Return (X, Y) of the center of cell containing provided text 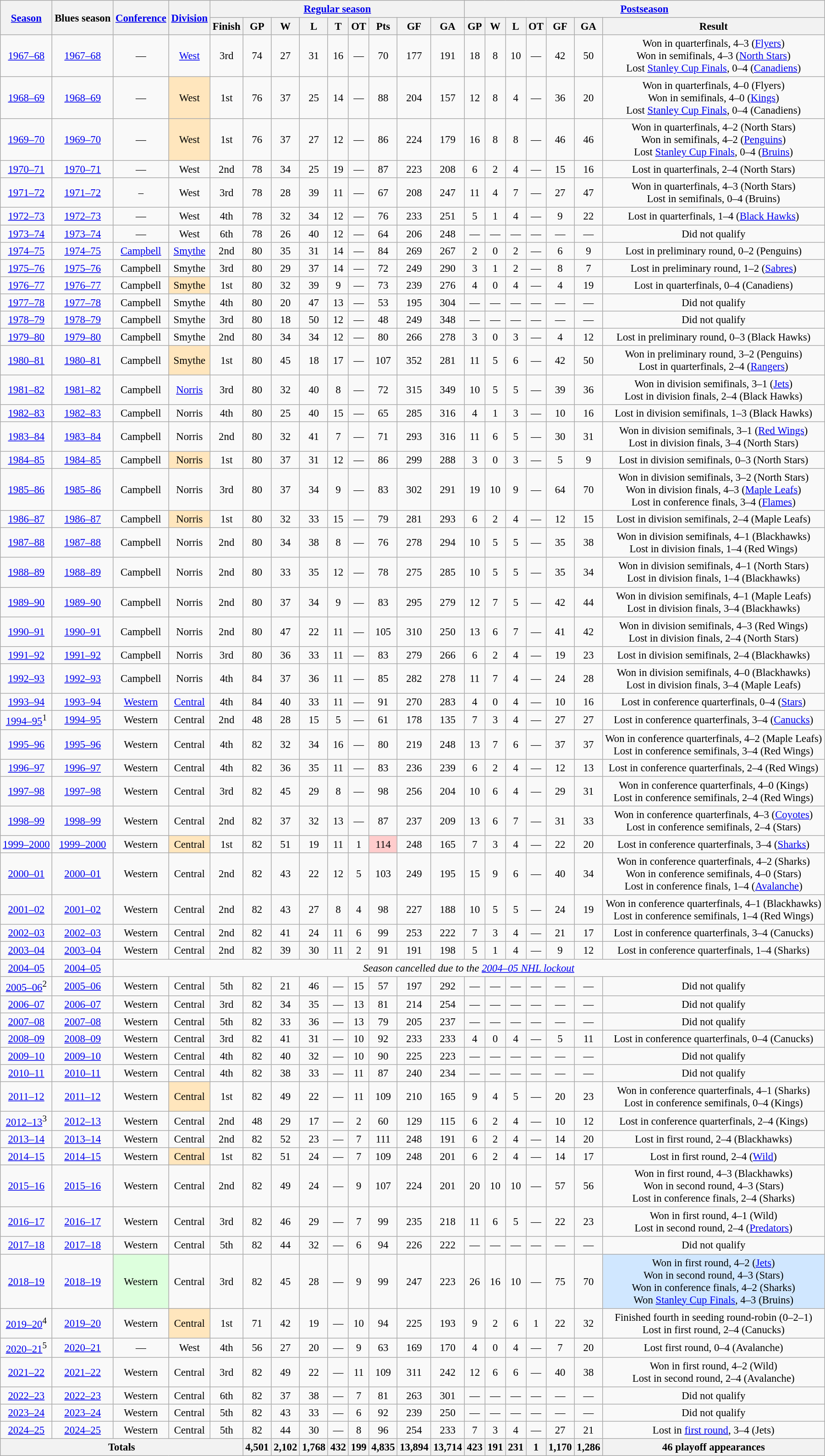
256 (414, 792)
Lost in conference quarterfinals, 2–4 (Red Wings) (714, 768)
Won in first round, 4–2 (Jets) Won in second round, 4–3 (Stars)Won in conference finals, 4–2 (Sharks)Won Stanley Cup Finals, 4–3 (Bruins) (714, 1281)
1994–951 (27, 720)
193 (447, 1324)
Finish (226, 27)
283 (447, 702)
310 (414, 632)
205 (414, 1022)
2005–06 (82, 986)
214 (414, 1004)
135 (447, 720)
Won in first round, 4–1 (Wild)Lost in second round, 2–4 (Predators) (714, 1222)
Won in quarterfinals, 4–3 (North Stars)Lost in semifinals, 0–4 (Bruins) (714, 192)
13,714 (447, 1447)
199 (358, 1447)
2020–21 (82, 1347)
231 (516, 1447)
Pts (383, 27)
179 (447, 140)
Won in quarterfinals, 4–3 (Flyers)Won in semifinals, 4–3 (North Stars)Lost Stanley Cup Finals, 0–4 (Canadiens) (714, 56)
Won in first round, 4–2 (Wild)Lost in second round, 2–4 (Avalanche) (714, 1372)
52 (286, 1139)
Lost in first round, 3–4 (Jets) (714, 1430)
Lost in division semifinals, 0–3 (North Stars) (714, 460)
301 (447, 1396)
96 (383, 1430)
291 (447, 490)
209 (447, 821)
423 (475, 1447)
198 (447, 951)
206 (414, 234)
Won in conference quarterfinals, 4–2 (Sharks)Won in conference semifinals, 4–0 (Stars)Lost in conference finals, 1–4 (Avalanche) (714, 874)
304 (447, 302)
Won in conference quarterfinals, 4–3 (Coyotes)Lost in conference semifinals, 2–4 (Stars) (714, 821)
114 (383, 845)
60 (383, 1121)
Won in conference quarterfinals, 4–1 (Blackhawks)Lost in conference semifinals, 1–4 (Red Wings) (714, 910)
Regular season (337, 9)
210 (414, 1096)
Won in division semifinals, 3–2 (North Stars)Won in division finals, 4–3 (Maple Leafs)Lost in conference finals, 3–4 (Flames) (714, 490)
1,286 (588, 1447)
Lost in conference quarterfinals, 3–4 (Sharks) (714, 845)
352 (414, 360)
90 (383, 1056)
Lost in preliminary round, 0–2 (Penguins) (714, 251)
294 (447, 543)
111 (383, 1139)
290 (447, 268)
74 (257, 56)
242 (447, 1372)
Won in conference quarterfinals, 4–1 (Sharks)Lost in conference semifinals, 0–4 (Kings) (714, 1096)
236 (414, 768)
105 (383, 632)
2012–13 (82, 1121)
Totals (122, 1447)
Won in preliminary round, 3–2 (Penguins)Lost in quarterfinals, 2–4 (Rangers) (714, 360)
Lost in division semifinals, 2–4 (Maple Leafs) (714, 519)
226 (414, 1246)
Postseason (644, 9)
275 (414, 573)
2005–062 (27, 986)
Won in division semifinals, 3–1 (Jets)Lost in division finals, 2–4 (Black Hawks) (714, 390)
Lost in division semifinals, 2–4 (Blackhawks) (714, 655)
295 (414, 602)
Won in division semifinals, 4–1 (Blackhawks)Lost in division finals, 1–4 (Red Wings) (714, 543)
Season (27, 17)
T (338, 27)
1,170 (560, 1447)
Won in division semifinals, 4–3 (Red Wings)Lost in division finals, 2–4 (North Stars) (714, 632)
Lost in quarterfinals, 0–4 (Canadiens) (714, 285)
103 (383, 874)
170 (447, 1347)
177 (414, 56)
2012–133 (27, 1121)
2019–204 (27, 1324)
129 (414, 1121)
Lost in quarterfinals, 1–4 (Black Hawks) (714, 216)
432 (338, 1447)
Lost in division semifinals, 1–3 (Black Hawks) (714, 413)
73 (383, 285)
Won in division semifinals, 4–1 (Maple Leafs)Lost in division finals, 3–4 (Blackhawks) (714, 602)
Conference (141, 17)
67 (383, 192)
Won in conference quarterfinals, 4–0 (Kings)Lost in conference semifinals, 2–4 (Red Wings) (714, 792)
299 (414, 460)
65 (383, 413)
251 (447, 216)
Lost in conference quarterfinals, 2–4 (Kings) (714, 1121)
276 (447, 285)
157 (447, 98)
348 (447, 320)
188 (447, 910)
Lost in first round, 2–4 (Blackhawks) (714, 1139)
Lost in preliminary round, 0–3 (Black Hawks) (714, 337)
Division (189, 17)
Won in conference quarterfinals, 4–2 (Maple Leafs)Lost in conference semifinals, 3–4 (Red Wings) (714, 744)
63 (383, 1347)
169 (414, 1347)
269 (414, 251)
4,501 (257, 1447)
349 (447, 390)
Won in division semifinals, 3–1 (Red Wings)Lost in division finals, 3–4 (North Stars) (714, 437)
115 (447, 1121)
178 (414, 720)
Season cancelled due to the 2004–05 NHL lockout (469, 968)
Lost first round, 0–4 (Avalanche) (714, 1347)
4,835 (383, 1447)
1,768 (314, 1447)
288 (447, 460)
302 (414, 490)
Lost in conference quarterfinals, 1–4 (Sharks) (714, 951)
88 (383, 98)
Lost in conference quarterfinals, 0–4 (Canucks) (714, 1039)
Blues season (82, 17)
263 (414, 1396)
197 (414, 986)
227 (414, 910)
2019–20 (82, 1324)
Won in division semifinals, 4–1 (North Stars)Lost in division finals, 1–4 (Blackhawks) (714, 573)
Lost in preliminary round, 1–2 (Sabres) (714, 268)
315 (414, 390)
253 (414, 934)
270 (414, 702)
Result (714, 27)
2,102 (286, 1447)
Won in quarterfinals, 4–0 (Flyers)Won in semifinals, 4–0 (Kings)Lost Stanley Cup Finals, 0–4 (Canadiens) (714, 98)
Lost in first round, 2–4 (Wild) (714, 1157)
2020–215 (27, 1347)
Lost in quarterfinals, 2–4 (North Stars) (714, 170)
Lost in conference quarterfinals, 0–4 (Stars) (714, 702)
13,894 (414, 1447)
Won in first round, 4–3 (Blackhawks)Won in second round, 4–3 (Stars)Lost in conference finals, 2–4 (Sharks) (714, 1186)
267 (447, 251)
292 (447, 986)
240 (414, 1073)
Finished fourth in seeding round-robin (0–2–1)Lost in first round, 2–4 (Canucks) (714, 1324)
Won in division semifinals, 4–0 (Blackhawks)Lost in division finals, 3–4 (Maple Leafs) (714, 678)
311 (414, 1372)
61 (383, 720)
1994–95 (82, 720)
282 (414, 678)
234 (447, 1073)
– (141, 192)
218 (447, 1222)
Won in quarterfinals, 4–2 (North Stars)Won in semifinals, 4–2 (Penguins)Lost Stanley Cup Finals, 0–4 (Bruins) (714, 140)
219 (414, 744)
46 playoff appearances (714, 1447)
85 (383, 678)
53 (383, 302)
235 (414, 1222)
75 (560, 1281)
